Capture the cell that displays the provided text and extract its (X, Y) central coordinate. 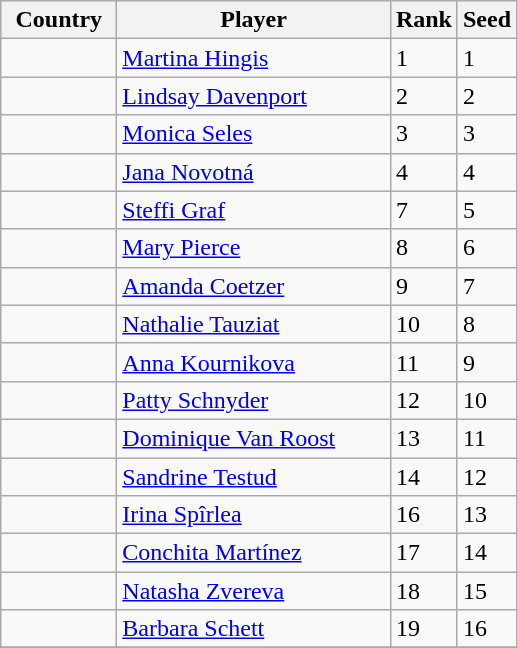
Seed (486, 20)
Player (254, 20)
Anna Kournikova (254, 362)
Amanda Coetzer (254, 286)
18 (424, 591)
15 (486, 591)
6 (486, 248)
Irina Spîrlea (254, 515)
Patty Schnyder (254, 400)
Dominique Van Roost (254, 438)
Jana Novotná (254, 172)
Rank (424, 20)
Nathalie Tauziat (254, 324)
5 (486, 210)
Monica Seles (254, 134)
Sandrine Testud (254, 477)
Country (59, 20)
Natasha Zvereva (254, 591)
Conchita Martínez (254, 553)
Steffi Graf (254, 210)
17 (424, 553)
Martina Hingis (254, 58)
19 (424, 629)
Mary Pierce (254, 248)
Barbara Schett (254, 629)
Lindsay Davenport (254, 96)
